Return (x, y) of the center of cell containing provided text 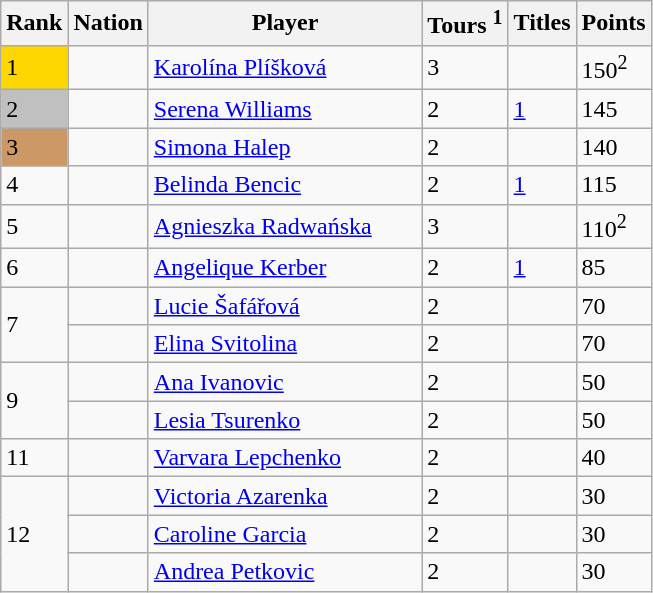
Andrea Petkovic (285, 572)
Nation (108, 24)
9 (34, 401)
Elina Svitolina (285, 344)
6 (34, 268)
Tours 1 (465, 24)
Rank (34, 24)
7 (34, 325)
Simona Halep (285, 147)
Victoria Azarenka (285, 496)
140 (614, 147)
11 (34, 458)
115 (614, 185)
Lucie Šafářová (285, 306)
Serena Williams (285, 109)
4 (34, 185)
Karolína Plíšková (285, 68)
Titles (542, 24)
Player (285, 24)
145 (614, 109)
85 (614, 268)
Caroline Garcia (285, 534)
40 (614, 458)
Points (614, 24)
Lesia Tsurenko (285, 420)
5 (34, 226)
Angelique Kerber (285, 268)
Ana Ivanovic (285, 382)
12 (34, 534)
1502 (614, 68)
Belinda Bencic (285, 185)
1102 (614, 226)
Varvara Lepchenko (285, 458)
Agnieszka Radwańska (285, 226)
